Provide the (X, Y) coordinate of the cell's center where the given text is located.  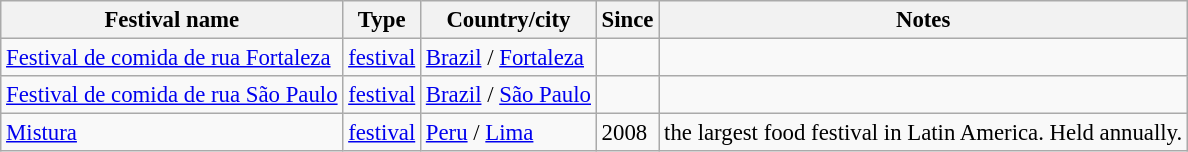
Notes (924, 20)
Festival de comida de rua São Paulo (172, 95)
2008 (628, 133)
the largest food festival in Latin America. Held annually. (924, 133)
Mistura (172, 133)
Brazil / Fortaleza (509, 58)
Country/city (509, 20)
Festival name (172, 20)
Peru / Lima (509, 133)
Brazil / São Paulo (509, 95)
Since (628, 20)
Type (382, 20)
Festival de comida de rua Fortaleza (172, 58)
